From the cell containing the given text, extract its center point as [X, Y] coordinate. 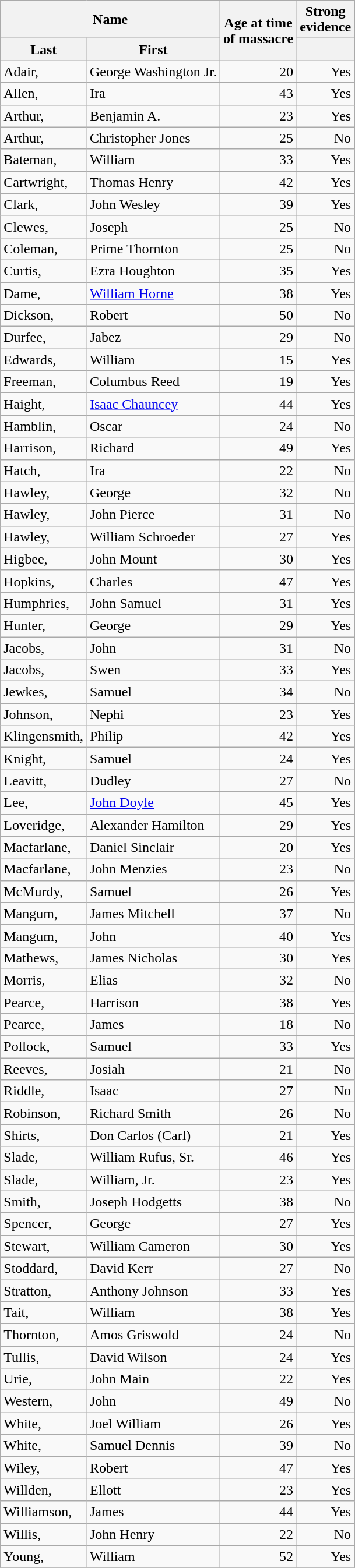
Reeves, [44, 1069]
Philip [153, 737]
John Samuel [153, 603]
Dudley [153, 781]
James Mitchell [153, 914]
Ellott [153, 1490]
Mathews, [44, 958]
Shirts, [44, 1135]
Joseph [153, 226]
Harrison, [44, 448]
37 [258, 914]
Anthony Johnson [153, 1290]
Joel William [153, 1424]
Joseph Hodgetts [153, 1202]
15 [258, 360]
40 [258, 936]
Adair, [44, 72]
Alexander Hamilton [153, 825]
Nephi [153, 714]
Thomas Henry [153, 182]
Leavitt, [44, 781]
Tullis, [44, 1357]
Bateman, [44, 160]
Hunter, [44, 625]
William, Jr. [153, 1180]
Columbus Reed [153, 382]
William Cameron [153, 1246]
Clark, [44, 204]
Name [111, 20]
18 [258, 1025]
First [153, 49]
David Wilson [153, 1357]
John Wesley [153, 204]
Hopkins, [44, 581]
John Pierce [153, 515]
David Kerr [153, 1268]
Johnson, [44, 714]
Stoddard, [44, 1268]
Samuel Dennis [153, 1446]
McMurdy, [44, 891]
Strongevidence [325, 20]
43 [258, 94]
Klingensmith, [44, 737]
John Doyle [153, 803]
Richard Smith [153, 1113]
Urie, [44, 1379]
Morris, [44, 980]
Western, [44, 1401]
Higbee, [44, 559]
John Menzies [153, 869]
Wiley, [44, 1468]
Charles [153, 581]
Knight, [44, 759]
Jabez [153, 338]
52 [258, 1556]
Hamblin, [44, 426]
Richard [153, 448]
Amos Griswold [153, 1335]
Prime Thornton [153, 249]
Harrison [153, 1002]
Loveridge, [44, 825]
Smith, [44, 1202]
Willis, [44, 1534]
John Henry [153, 1534]
Jewkes, [44, 692]
William Rufus, Sr. [153, 1158]
19 [258, 382]
50 [258, 316]
Tait, [44, 1312]
Durfee, [44, 338]
William Horne [153, 293]
Robinson, [44, 1113]
John Mount [153, 559]
Haight, [44, 404]
Lee, [44, 803]
Williamson, [44, 1512]
34 [258, 692]
John Main [153, 1379]
Elias [153, 980]
Curtis, [44, 271]
Coleman, [44, 249]
Young, [44, 1556]
Josiah [153, 1069]
Freeman, [44, 382]
Age at timeof massacre [258, 30]
Benjamin A. [153, 116]
Allen, [44, 94]
35 [258, 271]
Christopher Jones [153, 138]
Hatch, [44, 470]
Dame, [44, 293]
Stratton, [44, 1290]
Clewes, [44, 226]
Thornton, [44, 1335]
Edwards, [44, 360]
Isaac Chauncey [153, 404]
James Nicholas [153, 958]
Dickson, [44, 316]
Willden, [44, 1490]
George Washington Jr. [153, 72]
William Schroeder [153, 537]
Ezra Houghton [153, 271]
Daniel Sinclair [153, 847]
Don Carlos (Carl) [153, 1135]
Isaac [153, 1091]
Spencer, [44, 1224]
Stewart, [44, 1246]
Swen [153, 670]
45 [258, 803]
Humphries, [44, 603]
Riddle, [44, 1091]
46 [258, 1158]
Cartwright, [44, 182]
Oscar [153, 426]
Last [44, 49]
Pollock, [44, 1047]
